Provide the [X, Y] coordinate of the cell's center where the given text is located.  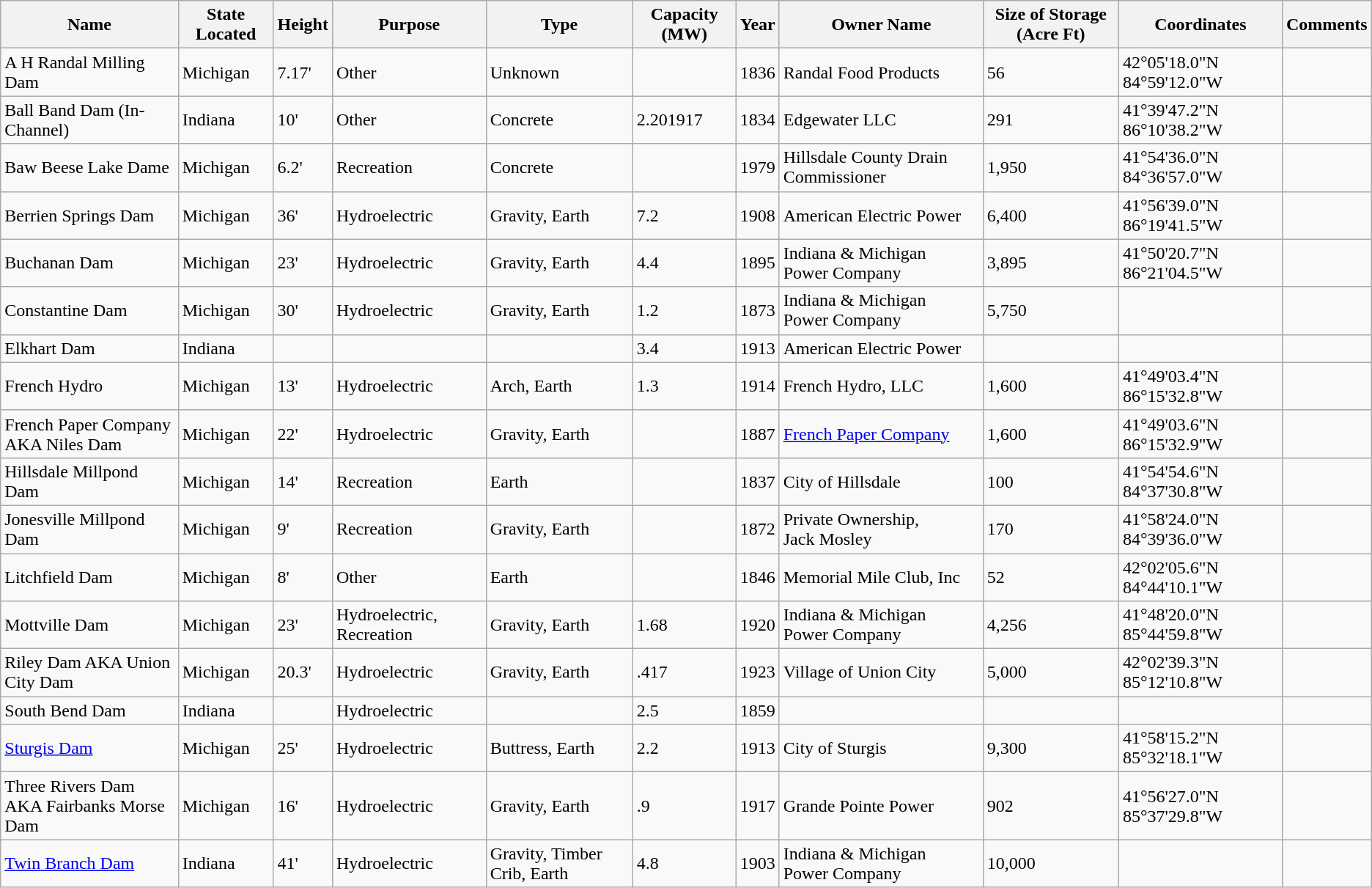
1908 [758, 216]
Purpose [409, 25]
French Hydro, LLC [881, 386]
1.2 [685, 311]
Litchfield Dam [89, 576]
French Paper Company [881, 434]
Height [303, 25]
41°54'54.6"N 84°37'30.8"W [1200, 481]
42°02'39.3"N 85°12'10.8"W [1200, 673]
1846 [758, 576]
Buchanan Dam [89, 263]
1887 [758, 434]
Capacity (MW) [685, 25]
16' [303, 806]
Name [89, 25]
Year [758, 25]
6,400 [1051, 216]
41°39'47.2"N 86°10'38.2"W [1200, 120]
42°05'18.0"N 84°59'12.0"W [1200, 72]
Sturgis Dam [89, 748]
291 [1051, 120]
1920 [758, 625]
Mottville Dam [89, 625]
1895 [758, 263]
56 [1051, 72]
36' [303, 216]
Hillsdale Millpond Dam [89, 481]
Gravity, Timber Crib, Earth [559, 864]
5,000 [1051, 673]
4,256 [1051, 625]
A H Randal Milling Dam [89, 72]
42°02'05.6"N 84°44'10.1"W [1200, 576]
10' [303, 120]
41°58'24.0"N 84°39'36.0"W [1200, 529]
Coordinates [1200, 25]
1872 [758, 529]
41°49'03.4"N 86°15'32.8"W [1200, 386]
.9 [685, 806]
Twin Branch Dam [89, 864]
Unknown [559, 72]
State Located [226, 25]
Edgewater LLC [881, 120]
1,950 [1051, 167]
170 [1051, 529]
10,000 [1051, 864]
Ball Band Dam (In-Channel) [89, 120]
1834 [758, 120]
41°48'20.0"N 85°44'59.8"W [1200, 625]
6.2' [303, 167]
Type [559, 25]
41°49'03.6"N 86°15'32.9"W [1200, 434]
City of Hillsdale [881, 481]
3.4 [685, 348]
41°50'20.7"N 86°21'04.5"W [1200, 263]
8' [303, 576]
Size of Storage (Acre Ft) [1051, 25]
Riley Dam AKA Union City Dam [89, 673]
Hillsdale County Drain Commissioner [881, 167]
7.2 [685, 216]
South Bend Dam [89, 711]
2.201917 [685, 120]
4.8 [685, 864]
Three Rivers DamAKA Fairbanks Morse Dam [89, 806]
1903 [758, 864]
13' [303, 386]
9' [303, 529]
14' [303, 481]
Comments [1327, 25]
1837 [758, 481]
100 [1051, 481]
Elkhart Dam [89, 348]
Constantine Dam [89, 311]
1873 [758, 311]
Village of Union City [881, 673]
Randal Food Products [881, 72]
5,750 [1051, 311]
4.4 [685, 263]
Memorial Mile Club, Inc [881, 576]
Hydroelectric, Recreation [409, 625]
3,895 [1051, 263]
1914 [758, 386]
902 [1051, 806]
22' [303, 434]
25' [303, 748]
Owner Name [881, 25]
1917 [758, 806]
41' [303, 864]
41°58'15.2"N 85°32'18.1"W [1200, 748]
Private Ownership,Jack Mosley [881, 529]
41°56'39.0"N 86°19'41.5"W [1200, 216]
French Paper CompanyAKA Niles Dam [89, 434]
Grande Pointe Power [881, 806]
52 [1051, 576]
Jonesville Millpond Dam [89, 529]
2.5 [685, 711]
1.3 [685, 386]
1.68 [685, 625]
1979 [758, 167]
20.3' [303, 673]
30' [303, 311]
City of Sturgis [881, 748]
41°56'27.0"N 85°37'29.8"W [1200, 806]
.417 [685, 673]
Baw Beese Lake Dame [89, 167]
1836 [758, 72]
Berrien Springs Dam [89, 216]
9,300 [1051, 748]
Arch, Earth [559, 386]
Buttress, Earth [559, 748]
1923 [758, 673]
French Hydro [89, 386]
2.2 [685, 748]
41°54'36.0"N 84°36'57.0"W [1200, 167]
7.17' [303, 72]
1859 [758, 711]
